Output the [X, Y] coordinate of the center of the cell containing the given text.  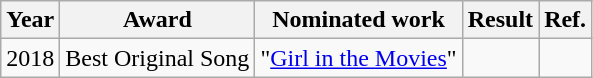
Year [30, 20]
Result [500, 20]
2018 [30, 58]
"Girl in the Movies" [358, 58]
Best Original Song [158, 58]
Nominated work [358, 20]
Ref. [566, 20]
Award [158, 20]
